Pinpoint the cell where the given text exists, returning its (X, Y) midpoint coordinate. 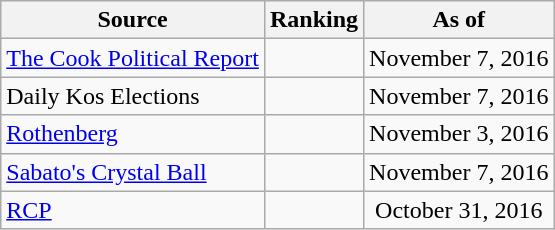
Sabato's Crystal Ball (133, 172)
Ranking (314, 20)
October 31, 2016 (459, 210)
The Cook Political Report (133, 58)
RCP (133, 210)
Source (133, 20)
Daily Kos Elections (133, 96)
As of (459, 20)
Rothenberg (133, 134)
November 3, 2016 (459, 134)
